For the text-containing cell, return its midpoint in [x, y] coordinate format. 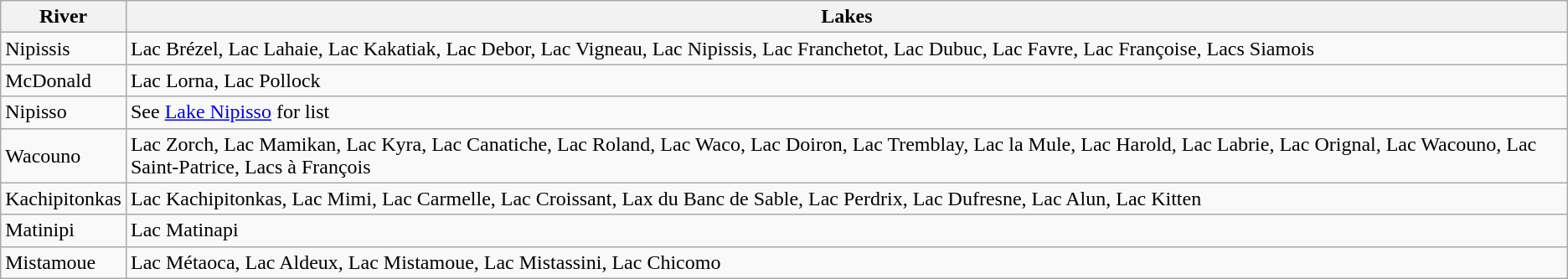
Nipisso [64, 112]
Lac Matinapi [846, 230]
Kachipitonkas [64, 199]
Mistamoue [64, 262]
Matinipi [64, 230]
Lac Lorna, Lac Pollock [846, 80]
Lac Kachipitonkas, Lac Mimi, Lac Carmelle, Lac Croissant, Lax du Banc de Sable, Lac Perdrix, Lac Dufresne, Lac Alun, Lac Kitten [846, 199]
River [64, 17]
Nipissis [64, 49]
McDonald [64, 80]
See Lake Nipisso for list [846, 112]
Lac Métaoca, Lac Aldeux, Lac Mistamoue, Lac Mistassini, Lac Chicomo [846, 262]
Lakes [846, 17]
Wacouno [64, 156]
Lac Brézel, Lac Lahaie, Lac Kakatiak, Lac Debor, Lac Vigneau, Lac Nipissis, Lac Franchetot, Lac Dubuc, Lac Favre, Lac Françoise, Lacs Siamois [846, 49]
